Determine the [x, y] coordinate at the center of the cell enclosing the given text.  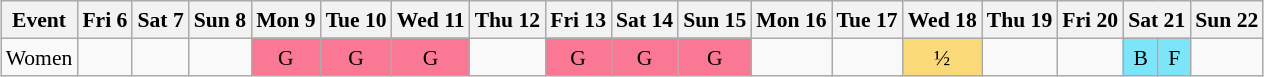
Sun 15 [714, 20]
B [1140, 56]
Fri 20 [1090, 20]
½ [942, 56]
Thu 12 [508, 20]
Mon 9 [286, 20]
Sat 14 [644, 20]
F [1174, 56]
Mon 16 [791, 20]
Wed 11 [431, 20]
Sun 22 [1226, 20]
Event [40, 20]
Wed 18 [942, 20]
Sat 21 [1156, 20]
Fri 13 [578, 20]
Tue 17 [868, 20]
Thu 19 [1020, 20]
Tue 10 [356, 20]
Sun 8 [220, 20]
Women [40, 56]
Fri 6 [104, 20]
Sat 7 [160, 20]
